Return [X, Y] of the center of cell containing provided text 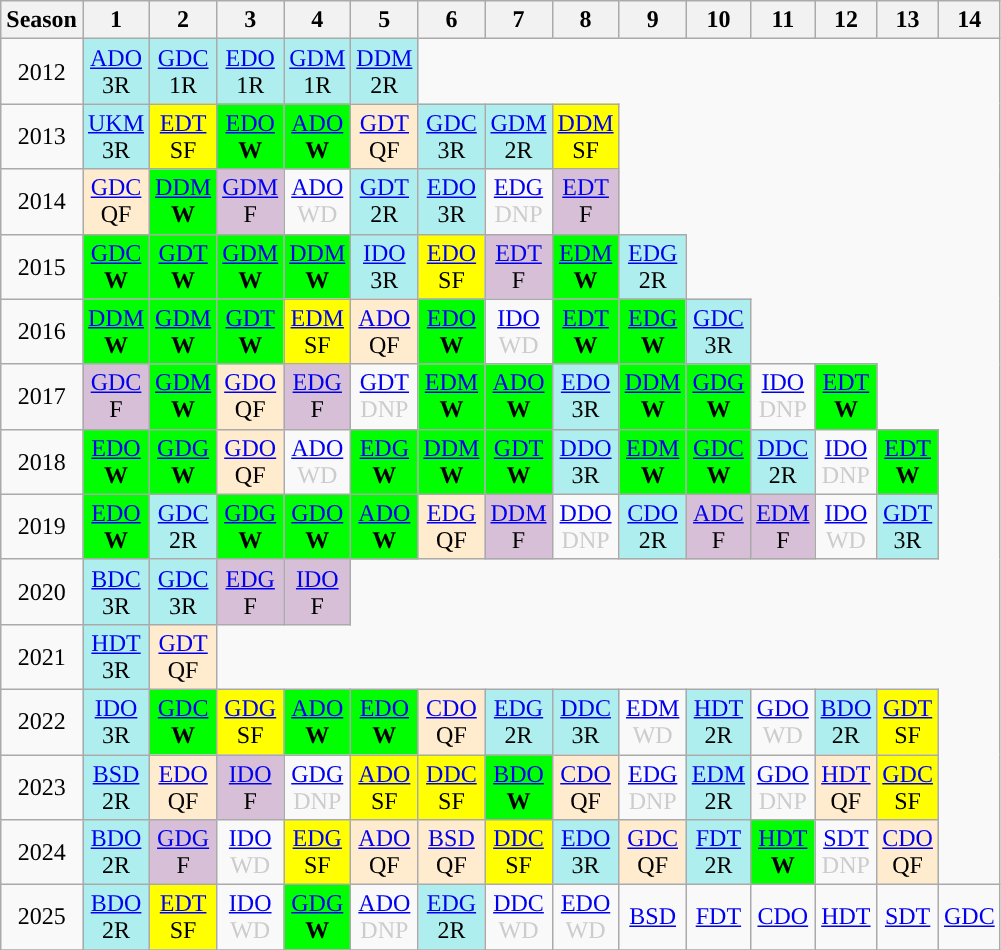
DDMSF [586, 136]
2012 [42, 72]
6 [452, 20]
GDCF [116, 396]
2019 [42, 526]
DDO3R [586, 462]
CDO2R [652, 526]
BDC3R [116, 592]
1 [116, 20]
2024 [42, 852]
DDMF [518, 526]
2017 [42, 396]
HDT2R [718, 722]
EDMSF [318, 332]
ADCF [718, 526]
GDGF [184, 852]
DDC3R [586, 722]
EDO1R [250, 72]
2 [184, 20]
12 [846, 20]
Season [42, 20]
HDTW [783, 852]
GDOW [318, 526]
DDM2R [384, 72]
BDOW [518, 786]
CDO [783, 918]
GDC1R [184, 72]
FDT [718, 918]
5 [384, 20]
2022 [42, 722]
3 [250, 20]
DDODNP [586, 526]
EDMF [783, 526]
GDTSF [908, 722]
14 [969, 20]
GDOWD [783, 722]
ADOSF [384, 786]
2013 [42, 136]
GDT3R [908, 526]
EDOSF [452, 266]
HDTQF [846, 786]
2015 [42, 266]
GDGDNP [318, 786]
EDOQF [184, 786]
GDC2R [184, 526]
GDMF [250, 202]
EDMWD [652, 722]
9 [652, 20]
4 [318, 20]
EDOWD [586, 918]
BSD2R [116, 786]
EDM2R [718, 786]
8 [586, 20]
GDGSF [250, 722]
2018 [42, 462]
GDCSF [908, 786]
2021 [42, 656]
2023 [42, 786]
EDGQF [452, 526]
GDODNP [783, 786]
13 [908, 20]
GDM1R [318, 72]
DDCWD [518, 918]
7 [518, 20]
11 [783, 20]
UKM3R [116, 136]
2020 [42, 592]
GDM2R [518, 136]
DDC2R [783, 462]
EDGSF [318, 852]
HDT3R [116, 656]
GDTDNP [384, 396]
2014 [42, 202]
2025 [42, 918]
GDC [969, 918]
FDT2R [718, 852]
HDT [846, 918]
ADODNP [384, 918]
GDT2R [384, 202]
SDT [908, 918]
10 [718, 20]
ADO3R [116, 72]
2016 [42, 332]
BSD [652, 918]
BSDQF [452, 852]
SDTDNP [846, 852]
